Search for the cell housing the specified text and yield its (x, y) center coordinate. 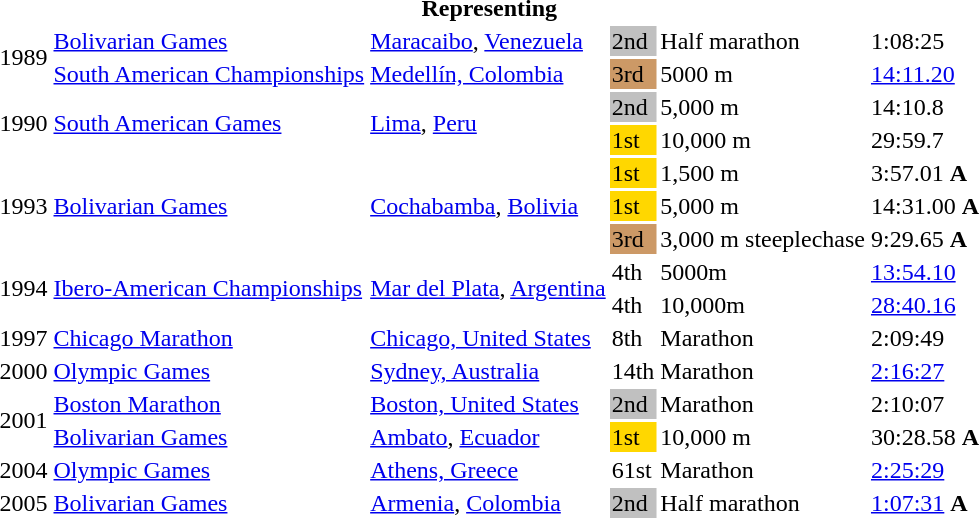
5000m (763, 272)
Cochabamba, Bolivia (488, 206)
Medellín, Colombia (488, 74)
Maracaibo, Venezuela (488, 41)
5000 m (763, 74)
8th (633, 338)
Boston Marathon (209, 404)
Chicago Marathon (209, 338)
Lima, Peru (488, 124)
Mar del Plata, Argentina (488, 288)
14th (633, 371)
South American Championships (209, 74)
Boston, United States (488, 404)
61st (633, 470)
Armenia, Colombia (488, 503)
Sydney, Australia (488, 371)
1,500 m (763, 173)
10,000m (763, 305)
Ibero-American Championships (209, 288)
Chicago, United States (488, 338)
Athens, Greece (488, 470)
Ambato, Ecuador (488, 437)
3,000 m steeplechase (763, 239)
South American Games (209, 124)
